Pinpoint the cell where the given text exists, returning its (X, Y) midpoint coordinate. 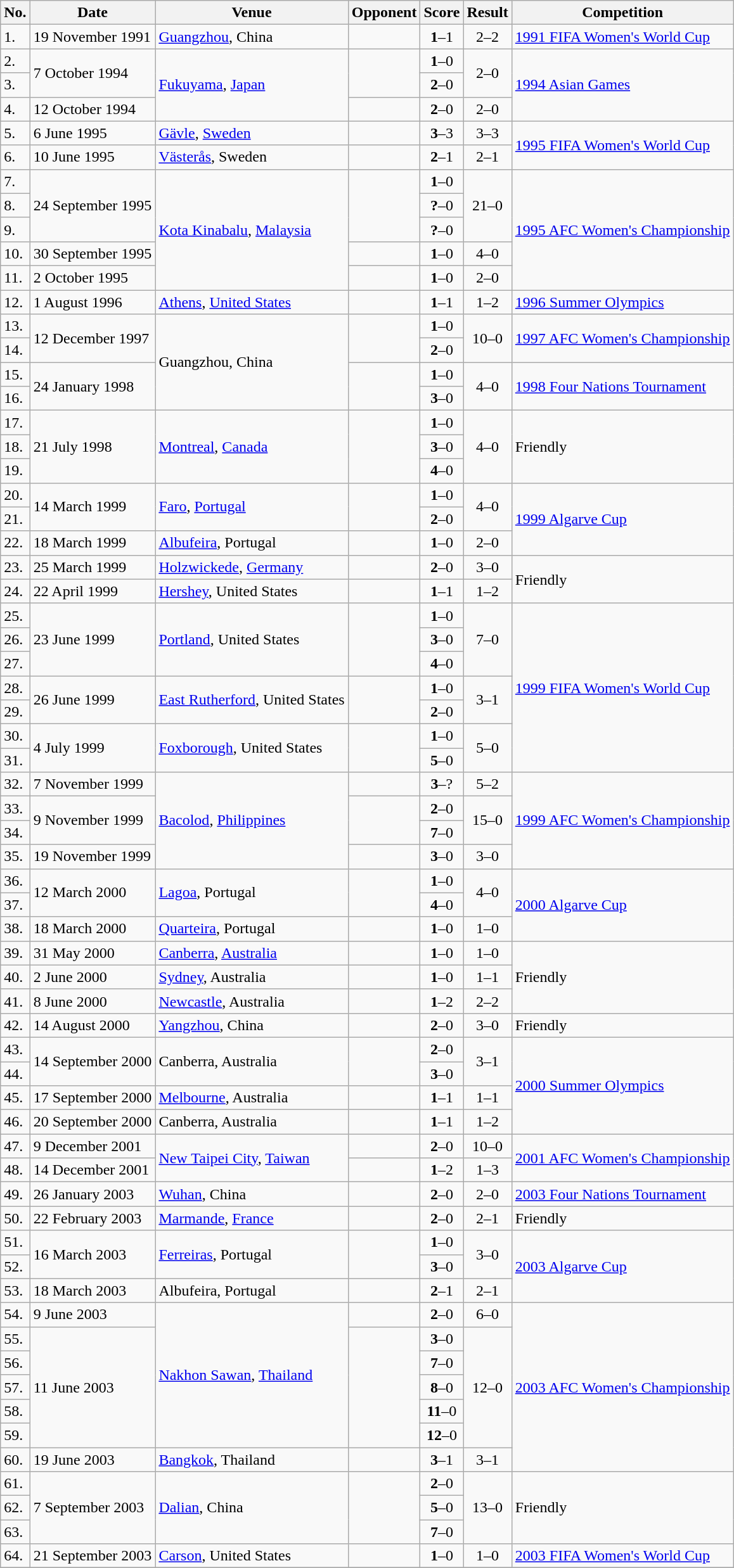
2003 Four Nations Tournament (622, 1194)
38. (15, 929)
48. (15, 1170)
45. (15, 1098)
Carson, United States (252, 1556)
63. (15, 1532)
26 June 1999 (93, 699)
Foxborough, United States (252, 748)
9 November 1999 (93, 820)
Nakhon Sawan, Thailand (252, 1375)
27. (15, 663)
2000 Algarve Cup (622, 905)
2 October 1995 (93, 277)
6. (15, 157)
57. (15, 1387)
33. (15, 808)
Montreal, Canada (252, 447)
55. (15, 1339)
Quarteira, Portugal (252, 929)
1994 Asian Games (622, 85)
23. (15, 567)
12 October 1994 (93, 109)
19 November 1991 (93, 37)
21–0 (487, 205)
Opponent (384, 13)
12. (15, 302)
41. (15, 1001)
32. (15, 784)
20. (15, 495)
61. (15, 1484)
25. (15, 615)
Bangkok, Thailand (252, 1459)
7 November 1999 (93, 784)
Holzwickede, Germany (252, 567)
19 November 1999 (93, 857)
28. (15, 687)
18 March 2000 (93, 929)
Athens, United States (252, 302)
14 September 2000 (93, 1061)
Score (442, 13)
49. (15, 1194)
Fukuyama, Japan (252, 85)
2 June 2000 (93, 977)
1997 AFC Women's Championship (622, 338)
1998 Four Nations Tournament (622, 386)
24 January 1998 (93, 386)
Faro, Portugal (252, 507)
15–0 (487, 820)
3. (15, 85)
1–3 (487, 1170)
7 September 2003 (93, 1508)
19 June 2003 (93, 1459)
13. (15, 326)
Wuhan, China (252, 1194)
29. (15, 712)
17 September 2000 (93, 1098)
1996 Summer Olympics (622, 302)
1995 AFC Women's Championship (622, 229)
35. (15, 857)
14 August 2000 (93, 1025)
5. (15, 133)
No. (15, 13)
25 March 1999 (93, 567)
1999 FIFA Women's World Cup (622, 687)
9 December 2001 (93, 1146)
43. (15, 1049)
44. (15, 1074)
26 January 2003 (93, 1194)
26. (15, 639)
1 August 1996 (93, 302)
20 September 2000 (93, 1122)
Portland, United States (252, 639)
10. (15, 253)
22. (15, 543)
16. (15, 398)
2003 FIFA Women's World Cup (622, 1556)
14 December 2001 (93, 1170)
4 July 1999 (93, 748)
8. (15, 205)
6–0 (487, 1315)
4. (15, 109)
18 March 1999 (93, 543)
Lagoa, Portugal (252, 893)
51. (15, 1242)
Marmande, France (252, 1218)
9 June 2003 (93, 1315)
47. (15, 1146)
9. (15, 229)
Venue (252, 13)
24. (15, 591)
14 March 1999 (93, 507)
39. (15, 953)
12 December 1997 (93, 338)
31 May 2000 (93, 953)
59. (15, 1435)
Competition (622, 13)
22 April 1999 (93, 591)
16 March 2003 (93, 1254)
18 March 2003 (93, 1291)
40. (15, 977)
2000 Summer Olympics (622, 1085)
21 September 2003 (93, 1556)
52. (15, 1266)
6 June 1995 (93, 133)
58. (15, 1411)
2001 AFC Women's Championship (622, 1158)
2. (15, 61)
13–0 (487, 1508)
54. (15, 1315)
12 March 2000 (93, 893)
53. (15, 1291)
11. (15, 277)
18. (15, 447)
1. (15, 37)
46. (15, 1122)
Sydney, Australia (252, 977)
31. (15, 760)
1999 Algarve Cup (622, 519)
19. (15, 471)
Result (487, 13)
11–0 (442, 1411)
Melbourne, Australia (252, 1098)
Date (93, 13)
37. (15, 905)
15. (15, 374)
30 September 1995 (93, 253)
1995 FIFA Women's World Cup (622, 145)
42. (15, 1025)
Yangzhou, China (252, 1025)
11 June 2003 (93, 1387)
23 June 1999 (93, 639)
14. (15, 350)
New Taipei City, Taiwan (252, 1158)
34. (15, 832)
64. (15, 1556)
17. (15, 423)
7 October 1994 (93, 73)
2003 Algarve Cup (622, 1266)
22 February 2003 (93, 1218)
Ferreiras, Portugal (252, 1254)
Kota Kinabalu, Malaysia (252, 229)
60. (15, 1459)
1991 FIFA Women's World Cup (622, 37)
10 June 1995 (93, 157)
36. (15, 881)
Bacolod, Philippines (252, 820)
56. (15, 1363)
2003 AFC Women's Championship (622, 1387)
Newcastle, Australia (252, 1001)
24 September 1995 (93, 205)
Dalian, China (252, 1508)
Gävle, Sweden (252, 133)
Västerås, Sweden (252, 157)
62. (15, 1508)
50. (15, 1218)
21. (15, 519)
30. (15, 736)
8 June 2000 (93, 1001)
7. (15, 181)
East Rutherford, United States (252, 699)
21 July 1998 (93, 447)
3–? (442, 784)
1999 AFC Women's Championship (622, 820)
5–2 (487, 784)
8–0 (442, 1387)
Hershey, United States (252, 591)
